From the cell containing the given text, extract its center point as (X, Y) coordinate. 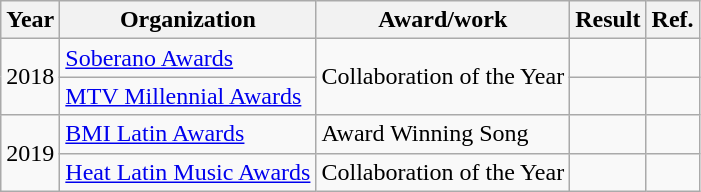
Result (608, 20)
Heat Latin Music Awards (188, 172)
Organization (188, 20)
Ref. (672, 20)
MTV Millennial Awards (188, 96)
Award/work (443, 20)
Year (30, 20)
BMI Latin Awards (188, 134)
Soberano Awards (188, 58)
2018 (30, 77)
2019 (30, 153)
Award Winning Song (443, 134)
